Extract the (X, Y) coordinate from the center of the cell holding the provided text.  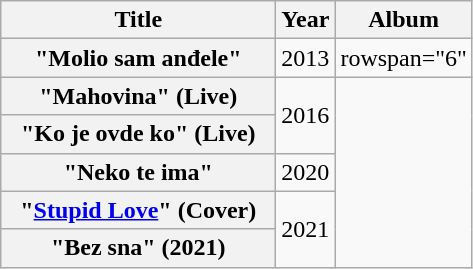
"Stupid Love" (Cover) (138, 210)
Album (404, 20)
2020 (306, 172)
Title (138, 20)
2016 (306, 115)
rowspan="6" (404, 58)
"Ko je ovde ko" (Live) (138, 134)
2021 (306, 229)
"Neko te ima" (138, 172)
"Bez sna" (2021) (138, 248)
"Mahovina" (Live) (138, 96)
"Molio sam anđele" (138, 58)
2013 (306, 58)
Year (306, 20)
